Provide the (X, Y) coordinate of the cell's center where the given text is located.  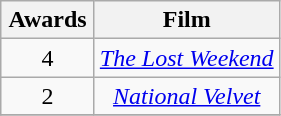
4 (48, 58)
The Lost Weekend (186, 58)
Film (186, 20)
Awards (48, 20)
National Velvet (186, 96)
2 (48, 96)
